Scan for the cell matching the given text and deliver its (X, Y) coordinate at center. 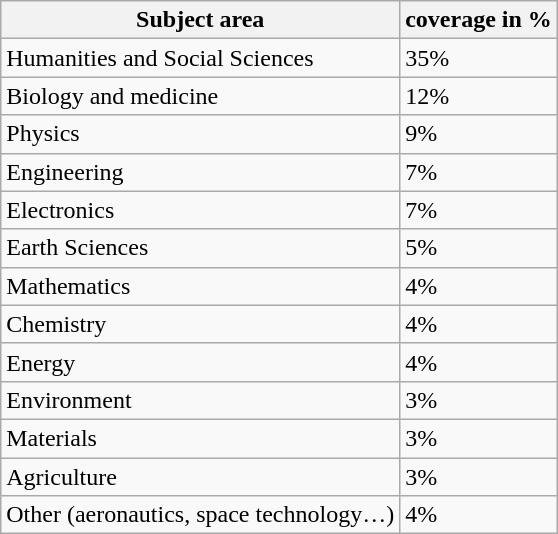
Engineering (200, 172)
Mathematics (200, 286)
Agriculture (200, 477)
Humanities and Social Sciences (200, 58)
35% (479, 58)
Electronics (200, 210)
coverage in % (479, 20)
Environment (200, 400)
Biology and medicine (200, 96)
Physics (200, 134)
Materials (200, 438)
Chemistry (200, 324)
Earth Sciences (200, 248)
5% (479, 248)
12% (479, 96)
Subject area (200, 20)
9% (479, 134)
Energy (200, 362)
Other (aeronautics, space technology…) (200, 515)
